Search for the cell housing the specified text and yield its [X, Y] center coordinate. 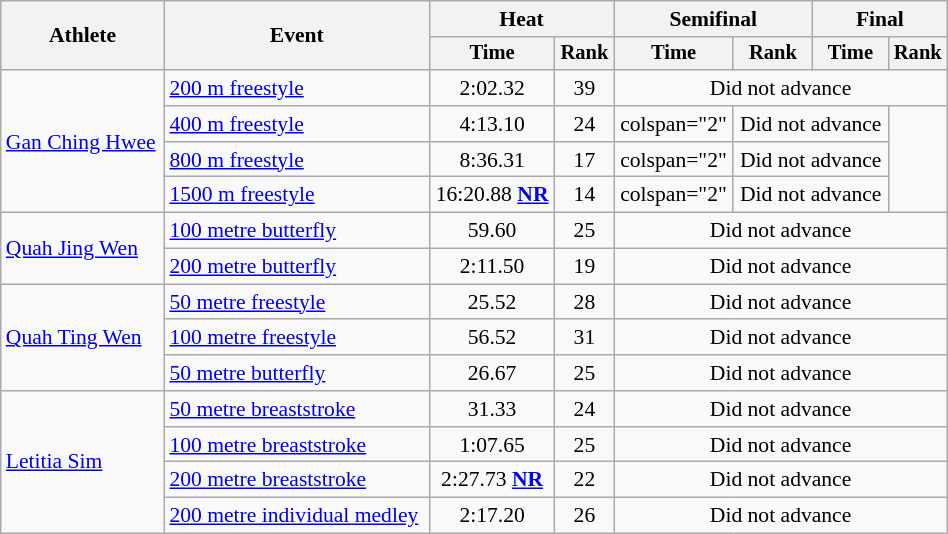
200 m freestyle [296, 88]
2:02.32 [492, 88]
400 m freestyle [296, 124]
200 metre butterfly [296, 267]
200 metre individual medley [296, 516]
8:36.31 [492, 160]
Letitia Sim [83, 462]
25.52 [492, 302]
50 metre freestyle [296, 302]
Heat [522, 19]
16:20.88 NR [492, 195]
26.67 [492, 373]
50 metre breaststroke [296, 409]
28 [584, 302]
50 metre butterfly [296, 373]
Quah Ting Wen [83, 338]
26 [584, 516]
2:17.20 [492, 516]
Event [296, 36]
19 [584, 267]
200 metre breaststroke [296, 480]
Final [880, 19]
100 metre butterfly [296, 231]
59.60 [492, 231]
31.33 [492, 409]
39 [584, 88]
1:07.65 [492, 445]
22 [584, 480]
31 [584, 338]
Semifinal [714, 19]
56.52 [492, 338]
2:11.50 [492, 267]
Gan Ching Hwee [83, 141]
4:13.10 [492, 124]
Quah Jing Wen [83, 248]
1500 m freestyle [296, 195]
17 [584, 160]
14 [584, 195]
100 metre freestyle [296, 338]
100 metre breaststroke [296, 445]
2:27.73 NR [492, 480]
Athlete [83, 36]
800 m freestyle [296, 160]
